Locate the cell with the specified text and output its [X, Y] center coordinate. 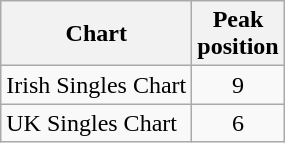
Chart [96, 34]
Peakposition [238, 34]
Irish Singles Chart [96, 85]
6 [238, 123]
9 [238, 85]
UK Singles Chart [96, 123]
